Return [x, y] of the center of cell containing provided text 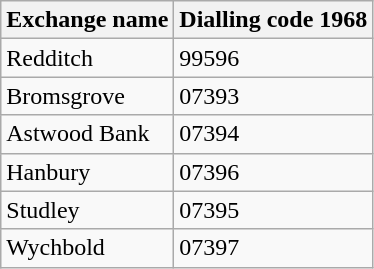
Dialling code 1968 [274, 20]
07395 [274, 210]
Wychbold [88, 248]
07397 [274, 248]
Studley [88, 210]
Bromsgrove [88, 96]
Hanbury [88, 172]
99596 [274, 58]
07393 [274, 96]
Redditch [88, 58]
Exchange name [88, 20]
07396 [274, 172]
07394 [274, 134]
Astwood Bank [88, 134]
